For the text-containing cell, return its midpoint in [x, y] coordinate format. 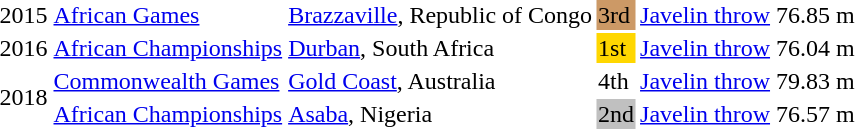
3rd [616, 15]
African Games [168, 15]
4th [616, 81]
2nd [616, 114]
Commonwealth Games [168, 81]
Gold Coast, Australia [440, 81]
Durban, South Africa [440, 48]
1st [616, 48]
Asaba, Nigeria [440, 114]
Brazzaville, Republic of Congo [440, 15]
